Locate the cell with the specified text and output its [X, Y] center coordinate. 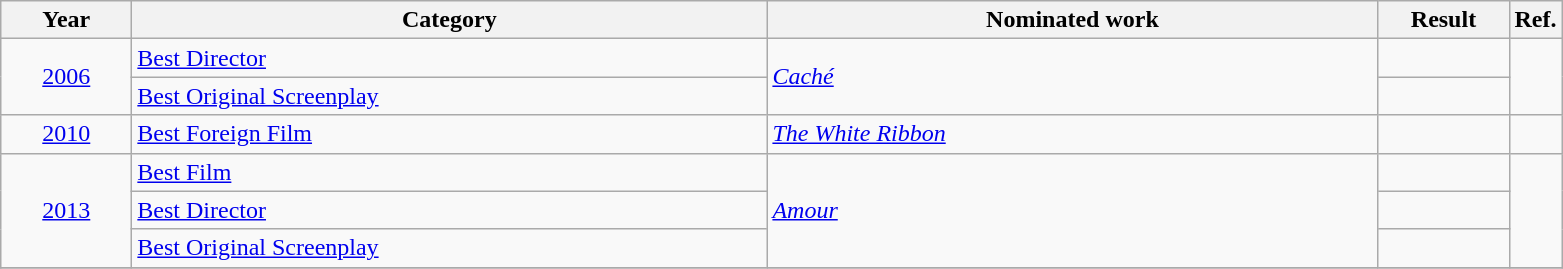
Year [66, 20]
Nominated work [1072, 20]
Result [1444, 20]
2006 [66, 77]
Amour [1072, 210]
The White Ribbon [1072, 134]
Best Film [450, 172]
Best Foreign Film [450, 134]
2010 [66, 134]
Category [450, 20]
2013 [66, 210]
Ref. [1536, 20]
Caché [1072, 77]
